Pinpoint the cell where the given text exists, returning its (X, Y) midpoint coordinate. 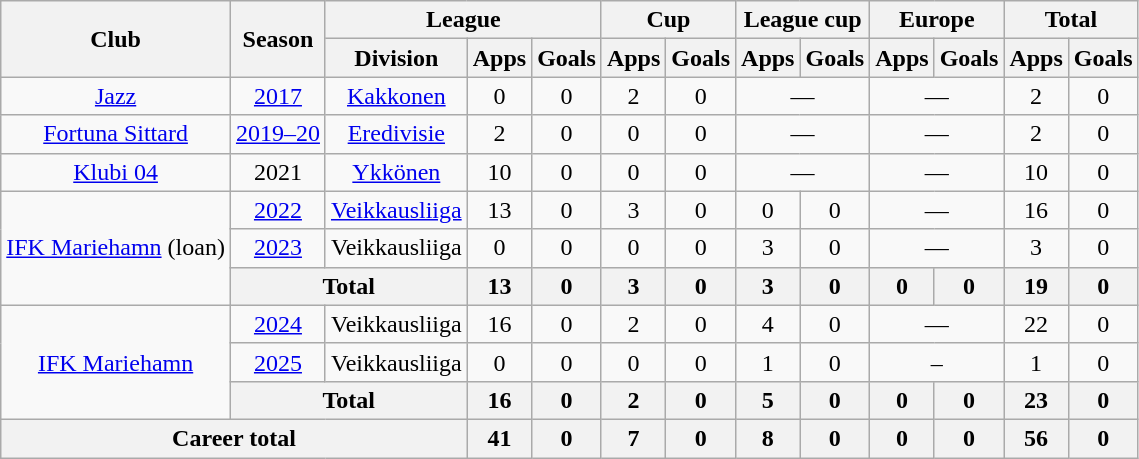
19 (1036, 286)
Season (278, 39)
Kakkonen (396, 96)
5 (768, 400)
Europe (937, 20)
IFK Mariehamn (116, 362)
Eredivisie (396, 134)
Jazz (116, 96)
41 (499, 438)
Klubi 04 (116, 172)
Club (116, 39)
Ykkönen (396, 172)
7 (633, 438)
56 (1036, 438)
IFK Mariehamn (loan) (116, 248)
8 (768, 438)
2023 (278, 248)
Career total (234, 438)
Division (396, 58)
2024 (278, 324)
22 (1036, 324)
League (463, 20)
League cup (803, 20)
2022 (278, 210)
4 (768, 324)
Cup (668, 20)
2025 (278, 362)
2019–20 (278, 134)
– (937, 362)
2021 (278, 172)
2017 (278, 96)
23 (1036, 400)
Fortuna Sittard (116, 134)
